For the text-containing cell, return its midpoint in (x, y) coordinate format. 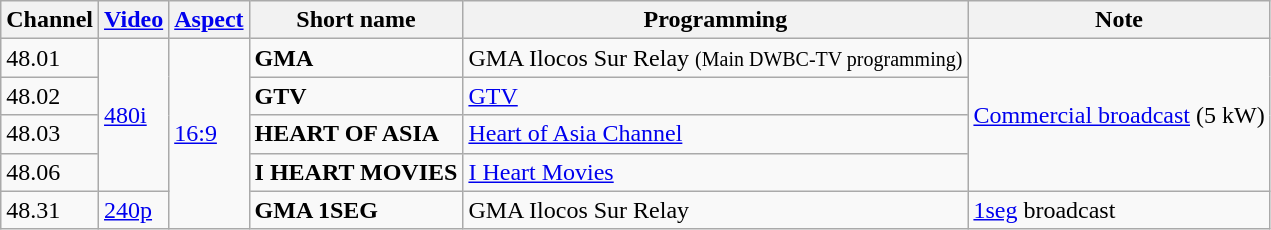
Aspect (209, 20)
48.01 (50, 58)
I Heart Movies (716, 172)
Programming (716, 20)
48.31 (50, 210)
1seg broadcast (1119, 210)
GMA 1SEG (356, 210)
240p (134, 210)
Note (1119, 20)
Short name (356, 20)
GMA Ilocos Sur Relay (Main DWBC-TV programming) (716, 58)
48.06 (50, 172)
I HEART MOVIES (356, 172)
HEART OF ASIA (356, 134)
Video (134, 20)
480i (134, 115)
GMA Ilocos Sur Relay (716, 210)
GMA (356, 58)
Heart of Asia Channel (716, 134)
Channel (50, 20)
48.03 (50, 134)
16:9 (209, 134)
Commercial broadcast (5 kW) (1119, 115)
48.02 (50, 96)
